From the cell containing the given text, extract its center point as [X, Y] coordinate. 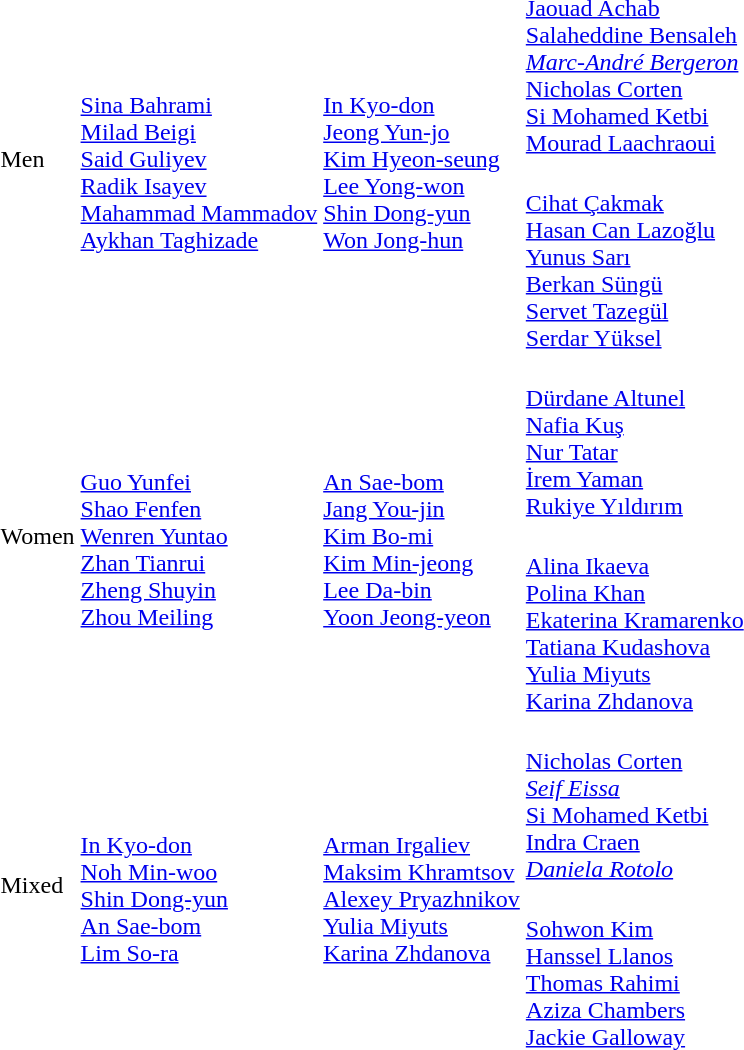
An Sae-bomJang You-jinKim Bo-miKim Min-jeongLee Da-binYoon Jeong-yeon [422, 536]
Guo YunfeiShao FenfenWenren YuntaoZhan TianruiZheng ShuyinZhou Meiling [199, 536]
